Locate the cell with the specified text and output its [X, Y] center coordinate. 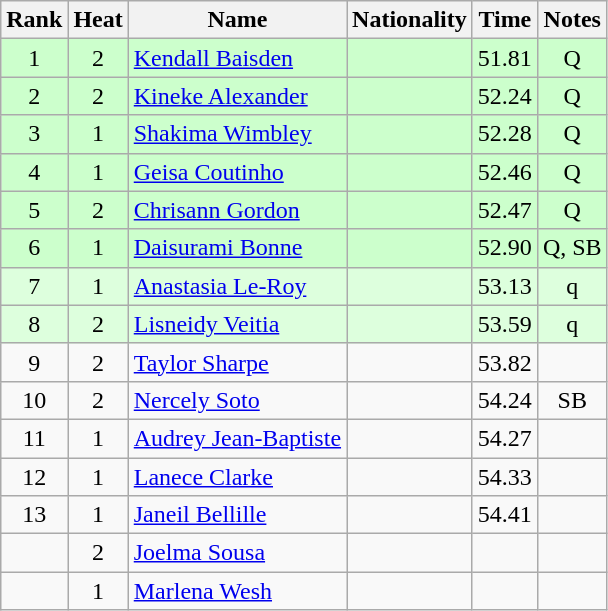
3 [34, 134]
Rank [34, 20]
Time [504, 20]
53.13 [504, 286]
52.28 [504, 134]
52.90 [504, 248]
Name [237, 20]
Joelma Sousa [237, 553]
12 [34, 477]
Kineke Alexander [237, 96]
Nercely Soto [237, 400]
Taylor Sharpe [237, 362]
Audrey Jean-Baptiste [237, 438]
4 [34, 172]
Chrisann Gordon [237, 210]
Kendall Baisden [237, 58]
Lisneidy Veitia [237, 324]
5 [34, 210]
7 [34, 286]
13 [34, 515]
10 [34, 400]
Shakima Wimbley [237, 134]
Notes [572, 20]
SB [572, 400]
Janeil Bellille [237, 515]
9 [34, 362]
Heat [98, 20]
8 [34, 324]
52.46 [504, 172]
Anastasia Le-Roy [237, 286]
6 [34, 248]
54.24 [504, 400]
54.27 [504, 438]
53.59 [504, 324]
54.41 [504, 515]
Lanece Clarke [237, 477]
54.33 [504, 477]
53.82 [504, 362]
Nationality [410, 20]
11 [34, 438]
52.47 [504, 210]
Q, SB [572, 248]
Daisurami Bonne [237, 248]
51.81 [504, 58]
52.24 [504, 96]
Geisa Coutinho [237, 172]
Marlena Wesh [237, 591]
